Return [x, y] of the center of cell containing provided text 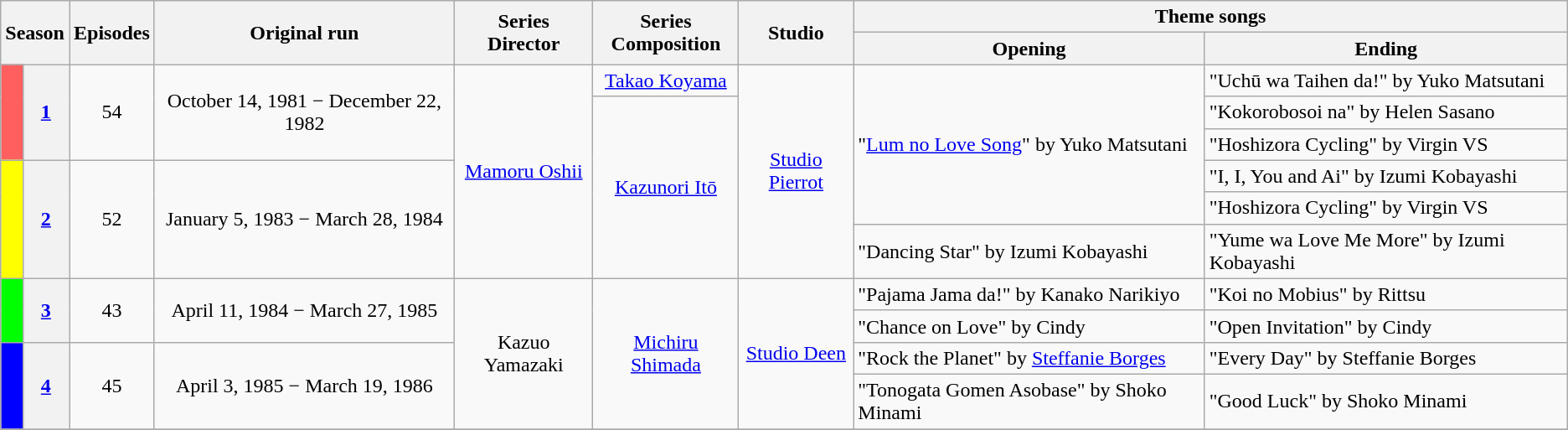
45 [111, 386]
4 [45, 386]
SeriesComposition [666, 33]
"Rock the Planet" by Steffanie Borges [1029, 358]
54 [111, 112]
Michiru Shimada [666, 354]
SeriesDirector [523, 33]
"Yume wa Love Me More" by Izumi Kobayashi [1385, 251]
1 [45, 112]
Studio [796, 33]
Opening [1029, 49]
"Good Luck" by Shoko Minami [1385, 401]
52 [111, 220]
Season [35, 33]
Kazunori Itō [666, 188]
Episodes [111, 33]
Kazuo Yamazaki [523, 354]
"Koi no Mobius" by Rittsu [1385, 294]
"Dancing Star" by Izumi Kobayashi [1029, 251]
October 14, 1981 − December 22, 1982 [304, 112]
"I, I, You and Ai" by Izumi Kobayashi [1385, 176]
Original run [304, 33]
Theme songs [1210, 17]
January 5, 1983 − March 28, 1984 [304, 220]
"Lum no Love Song" by Yuko Matsutani [1029, 144]
April 3, 1985 − March 19, 1986 [304, 386]
April 11, 1984 − March 27, 1985 [304, 310]
"Uchū wa Taihen da!" by Yuko Matsutani [1385, 80]
3 [45, 310]
"Every Day" by Steffanie Borges [1385, 358]
Takao Koyama [666, 80]
43 [111, 310]
"Pajama Jama da!" by Kanako Narikiyo [1029, 294]
"Open Invitation" by Cindy [1385, 326]
"Kokorobosoi na" by Helen Sasano [1385, 112]
Ending [1385, 49]
2 [45, 220]
Mamoru Oshii [523, 171]
"Chance on Love" by Cindy [1029, 326]
Studio Deen [796, 354]
"Tonogata Gomen Asobase" by Shoko Minami [1029, 401]
Studio Pierrot [796, 171]
